From the cell containing the given text, extract its center point as [x, y] coordinate. 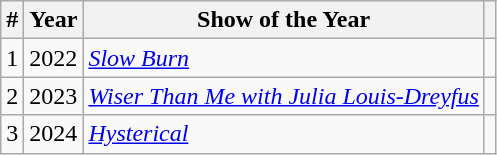
Show of the Year [284, 20]
Wiser Than Me with Julia Louis-Dreyfus [284, 96]
2022 [54, 58]
1 [12, 58]
Slow Burn [284, 58]
2 [12, 96]
# [12, 20]
2024 [54, 134]
Hysterical [284, 134]
3 [12, 134]
2023 [54, 96]
Year [54, 20]
